Search for the cell housing the specified text and yield its (X, Y) center coordinate. 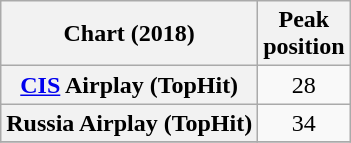
Peakposition (304, 34)
28 (304, 85)
Russia Airplay (TopHit) (130, 123)
Chart (2018) (130, 34)
34 (304, 123)
CIS Airplay (TopHit) (130, 85)
